Locate the cell with the specified text and output its [X, Y] center coordinate. 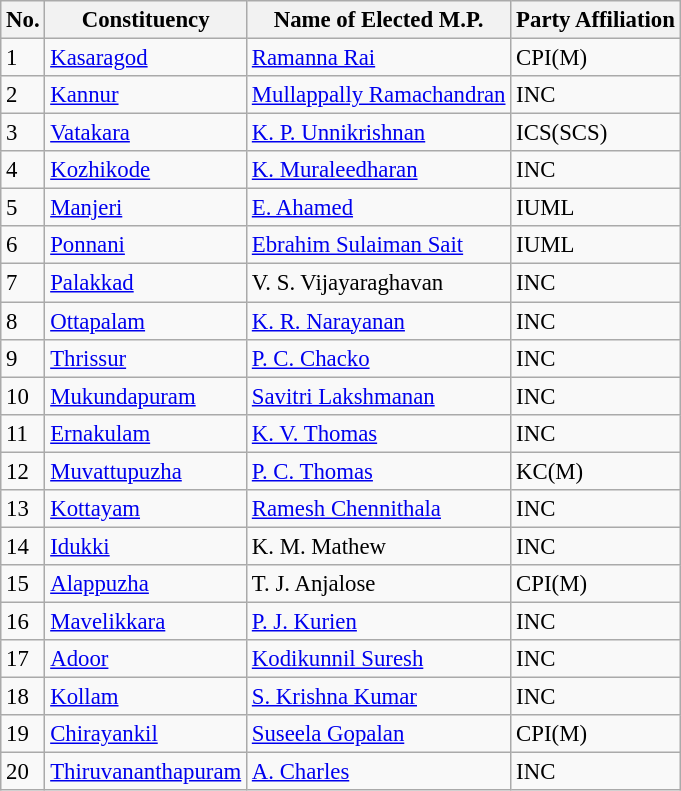
2 [23, 95]
Adoor [146, 659]
4 [23, 170]
14 [23, 546]
1 [23, 58]
P. J. Kurien [379, 621]
Manjeri [146, 208]
Kollam [146, 697]
KC(M) [596, 471]
Kozhikode [146, 170]
Constituency [146, 20]
18 [23, 697]
11 [23, 433]
15 [23, 584]
Thrissur [146, 358]
Kodikunnil Suresh [379, 659]
19 [23, 734]
V. S. Vijayaraghavan [379, 283]
Vatakara [146, 133]
6 [23, 245]
8 [23, 321]
Savitri Lakshmanan [379, 396]
Name of Elected M.P. [379, 20]
12 [23, 471]
S. Krishna Kumar [379, 697]
Party Affiliation [596, 20]
P. C. Thomas [379, 471]
Suseela Gopalan [379, 734]
17 [23, 659]
ICS(SCS) [596, 133]
3 [23, 133]
Mullappally Ramachandran [379, 95]
K. V. Thomas [379, 433]
Muvattupuzha [146, 471]
7 [23, 283]
Mavelikkara [146, 621]
No. [23, 20]
A. Charles [379, 772]
Kasaragod [146, 58]
Thiruvananthapuram [146, 772]
Kannur [146, 95]
Ramanna Rai [379, 58]
Kottayam [146, 509]
10 [23, 396]
16 [23, 621]
P. C. Chacko [379, 358]
K. M. Mathew [379, 546]
Ottapalam [146, 321]
5 [23, 208]
20 [23, 772]
K. Muraleedharan [379, 170]
Palakkad [146, 283]
Idukki [146, 546]
Mukundapuram [146, 396]
13 [23, 509]
K. P. Unnikrishnan [379, 133]
Chirayankil [146, 734]
Alappuzha [146, 584]
Ernakulam [146, 433]
Ponnani [146, 245]
Ebrahim Sulaiman Sait [379, 245]
9 [23, 358]
T. J. Anjalose [379, 584]
Ramesh Chennithala [379, 509]
K. R. Narayanan [379, 321]
E. Ahamed [379, 208]
